Find where the given text appears and provide that cell's center as [x, y] coordinate. 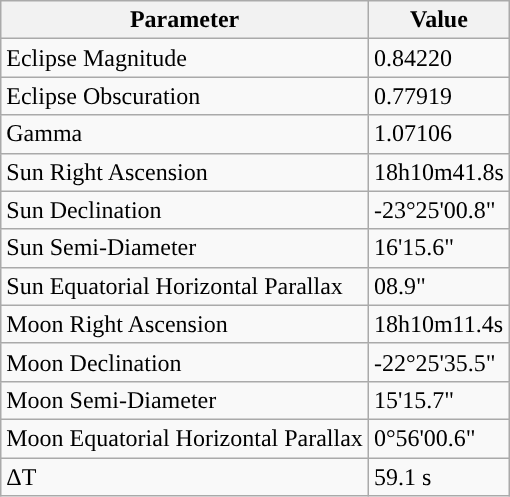
Sun Semi-Diameter [185, 248]
15'15.7" [438, 400]
Gamma [185, 134]
59.1 s [438, 477]
-22°25'35.5" [438, 362]
08.9" [438, 286]
16'15.6" [438, 248]
Sun Equatorial Horizontal Parallax [185, 286]
Parameter [185, 20]
18h10m41.8s [438, 172]
18h10m11.4s [438, 324]
Moon Declination [185, 362]
ΔT [185, 477]
0°56'00.6" [438, 438]
Sun Right Ascension [185, 172]
Moon Right Ascension [185, 324]
0.84220 [438, 58]
-23°25'00.8" [438, 210]
Sun Declination [185, 210]
Moon Equatorial Horizontal Parallax [185, 438]
Value [438, 20]
Moon Semi-Diameter [185, 400]
1.07106 [438, 134]
0.77919 [438, 96]
Eclipse Magnitude [185, 58]
Eclipse Obscuration [185, 96]
